Return [X, Y] of the center of cell containing provided text 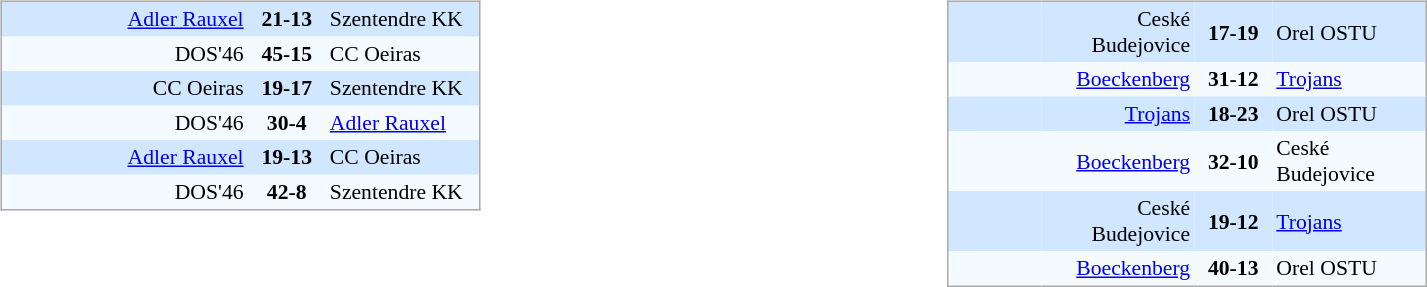
19-17 [286, 88]
45-15 [286, 53]
31-12 [1234, 79]
17-19 [1234, 32]
32-10 [1234, 161]
40-13 [1234, 268]
30-4 [286, 123]
18-23 [1234, 113]
42-8 [286, 192]
21-13 [286, 18]
19-12 [1234, 221]
19-13 [286, 157]
